For the text-containing cell, return its midpoint in (x, y) coordinate format. 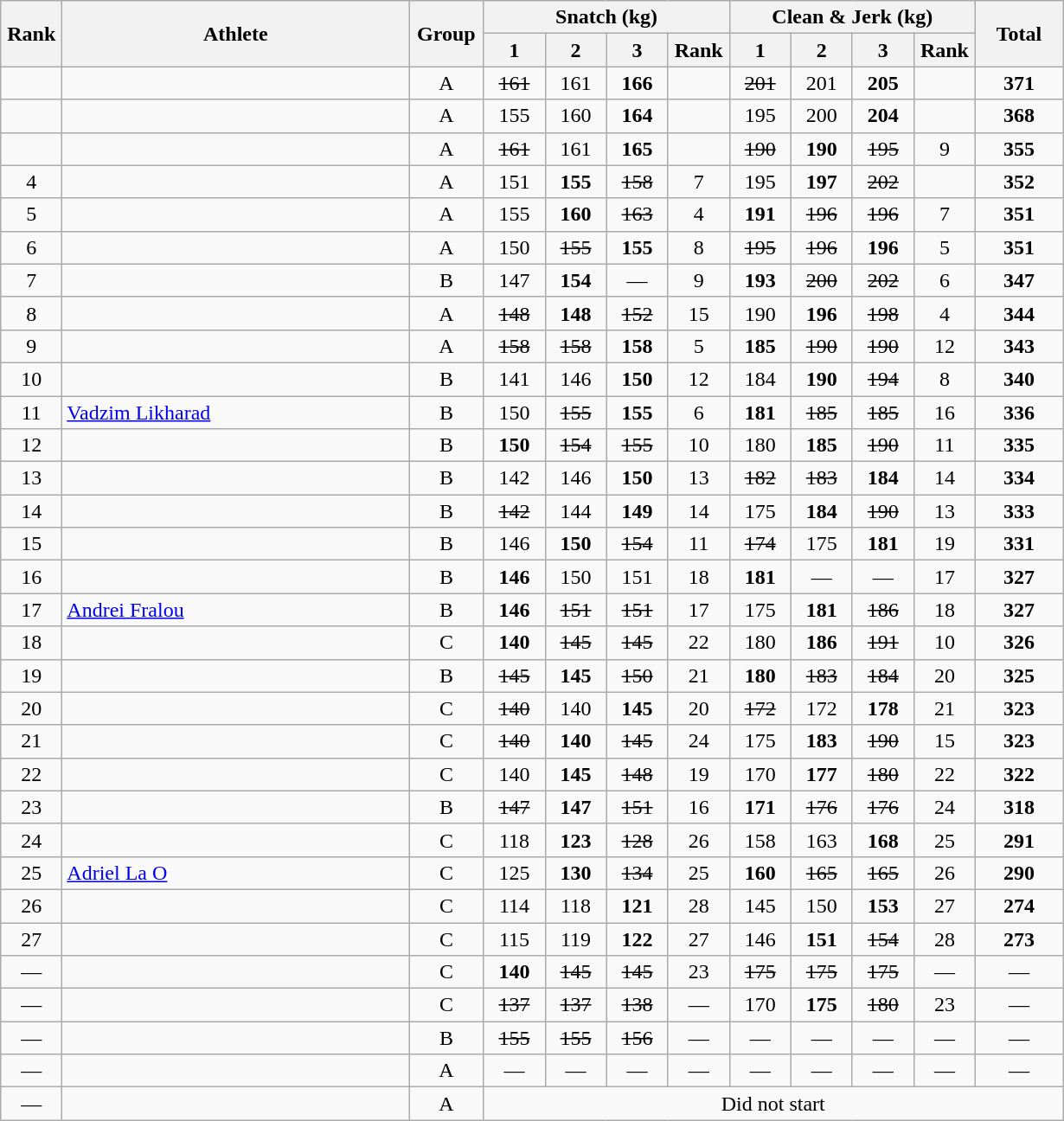
125 (514, 873)
347 (1019, 280)
197 (822, 182)
Andrei Fralou (235, 610)
331 (1019, 544)
164 (637, 116)
Did not start (773, 1104)
352 (1019, 182)
322 (1019, 774)
Athlete (235, 34)
144 (576, 511)
344 (1019, 313)
153 (882, 906)
182 (760, 478)
290 (1019, 873)
121 (637, 906)
205 (882, 83)
Adriel La O (235, 873)
274 (1019, 906)
178 (882, 708)
273 (1019, 938)
334 (1019, 478)
149 (637, 511)
168 (882, 840)
Snatch (kg) (606, 17)
325 (1019, 676)
333 (1019, 511)
355 (1019, 149)
134 (637, 873)
204 (882, 116)
340 (1019, 379)
335 (1019, 445)
343 (1019, 346)
138 (637, 1005)
371 (1019, 83)
318 (1019, 807)
171 (760, 807)
114 (514, 906)
115 (514, 938)
336 (1019, 413)
166 (637, 83)
Clean & Jerk (kg) (852, 17)
368 (1019, 116)
Vadzim Likharad (235, 413)
123 (576, 840)
156 (637, 1038)
198 (882, 313)
141 (514, 379)
152 (637, 313)
326 (1019, 643)
119 (576, 938)
122 (637, 938)
174 (760, 544)
128 (637, 840)
130 (576, 873)
Group (446, 34)
177 (822, 774)
194 (882, 379)
Total (1019, 34)
193 (760, 280)
291 (1019, 840)
